Return the (X, Y) coordinate for the center point of the cell that contains the specified text.  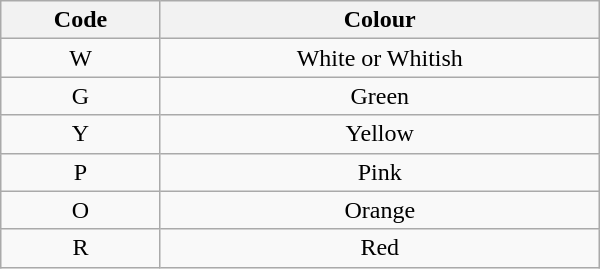
Y (80, 134)
W (80, 58)
Code (80, 20)
Red (380, 248)
White or Whitish (380, 58)
G (80, 96)
R (80, 248)
Green (380, 96)
Colour (380, 20)
Orange (380, 210)
P (80, 172)
Yellow (380, 134)
O (80, 210)
Pink (380, 172)
